Find where the given text appears and provide that cell's center as [X, Y] coordinate. 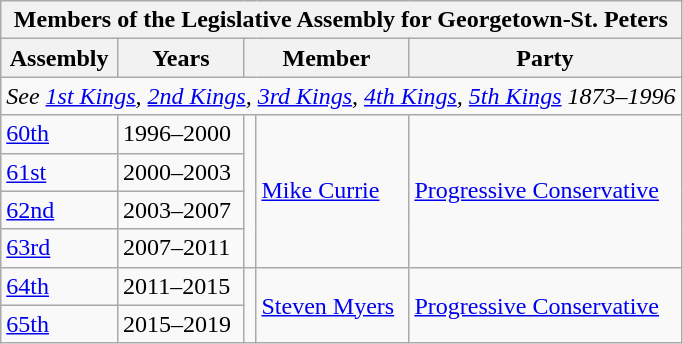
2007–2011 [180, 248]
Members of the Legislative Assembly for Georgetown-St. Peters [341, 20]
60th [60, 134]
2011–2015 [180, 286]
2015–2019 [180, 324]
64th [60, 286]
63rd [60, 248]
Party [545, 58]
61st [60, 172]
1996–2000 [180, 134]
Steven Myers [332, 305]
65th [60, 324]
2000–2003 [180, 172]
Years [180, 58]
Assembly [60, 58]
2003–2007 [180, 210]
Member [326, 58]
62nd [60, 210]
See 1st Kings, 2nd Kings, 3rd Kings, 4th Kings, 5th Kings 1873–1996 [341, 96]
Mike Currie [332, 191]
